Pinpoint the cell where the given text exists, returning its (x, y) midpoint coordinate. 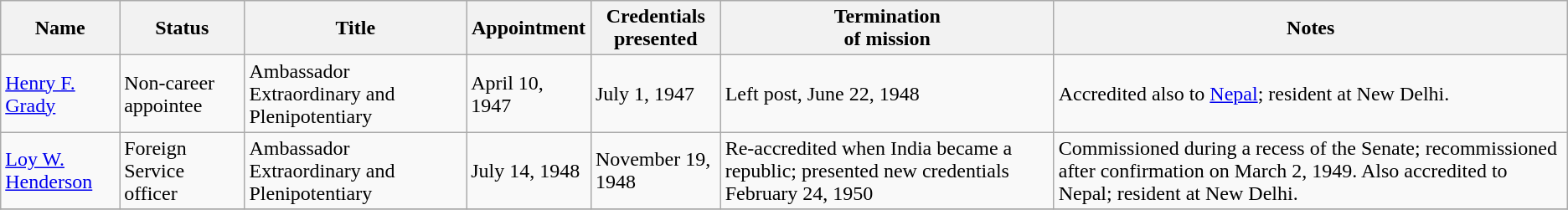
Re-accredited when India became a republic; presented new credentials February 24, 1950 (887, 171)
Appointment (529, 28)
November 19, 1948 (655, 171)
Left post, June 22, 1948 (887, 94)
July 14, 1948 (529, 171)
July 1, 1947 (655, 94)
Henry F. Grady (60, 94)
Name (60, 28)
Loy W. Henderson (60, 171)
Notes (1310, 28)
April 10, 1947 (529, 94)
Status (183, 28)
Non-career appointee (183, 94)
Foreign Service officer (183, 171)
Accredited also to Nepal; resident at New Delhi. (1310, 94)
Terminationof mission (887, 28)
Credentialspresented (655, 28)
Commissioned during a recess of the Senate; recommissioned after confirmation on March 2, 1949. Also accredited to Nepal; resident at New Delhi. (1310, 171)
Title (355, 28)
